Identify which cell holds the provided text, then report its (X, Y) central coordinate. 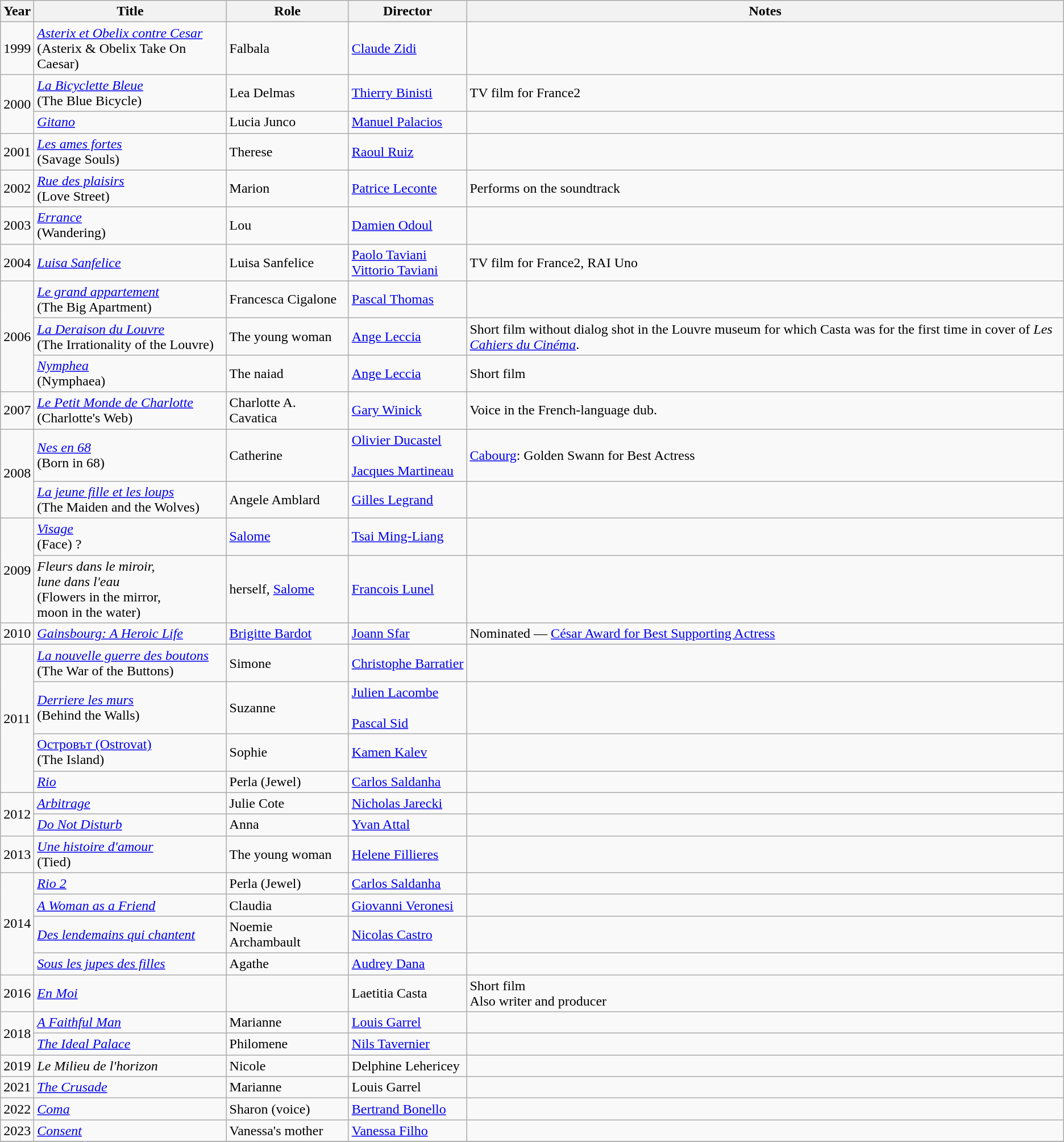
2006 (17, 337)
Suzanne (288, 708)
Title (130, 11)
2004 (17, 263)
Nils Tavernier (408, 1044)
2023 (17, 1131)
Errance(Wandering) (130, 225)
A Faithful Man (130, 1023)
2011 (17, 719)
Une histoire d'amour(Tied) (130, 854)
Nes en 68(Born in 68) (130, 455)
Director (408, 11)
The Crusade (130, 1087)
Francesca Cigalone (288, 299)
La jeune fille et les loups(The Maiden and the Wolves) (130, 500)
Francois Lunel (408, 589)
Sophie (288, 753)
Thierry Binisti (408, 93)
Sous les jupes des filles (130, 964)
TV film for France2 (765, 93)
Les ames fortes(Savage Souls) (130, 151)
Salome (288, 537)
2000 (17, 103)
Short filmAlso writer and producer (765, 992)
Le grand appartement(The Big Apartment) (130, 299)
Pascal Thomas (408, 299)
2003 (17, 225)
2012 (17, 814)
Nymphea(Nymphaea) (130, 373)
Nominated — César Award for Best Supporting Actress (765, 634)
A Woman as a Friend (130, 905)
Rue des plaisirs(Love Street) (130, 189)
2019 (17, 1066)
Patrice Leconte (408, 189)
Rio 2 (130, 883)
2016 (17, 992)
Gainsbourg: A Heroic Life (130, 634)
Voice in the French-language dub. (765, 410)
2021 (17, 1087)
Cabourg: Golden Swann for Best Actress (765, 455)
Delphine Lehericey (408, 1066)
Raoul Ruiz (408, 151)
Gitano (130, 122)
Tsai Ming-Liang (408, 537)
Nicholas Jarecki (408, 803)
2007 (17, 410)
Short film (765, 373)
Claude Zidi (408, 48)
Julie Cote (288, 803)
La Bicyclette Bleue(The Blue Bicycle) (130, 93)
Coma (130, 1109)
Gilles Legrand (408, 500)
Lea Delmas (288, 93)
Yvan Attal (408, 825)
Angele Amblard (288, 500)
Olivier DucastelJacques Martineau (408, 455)
Des lendemains qui chantent (130, 935)
2010 (17, 634)
Christophe Barratier (408, 663)
Agathe (288, 964)
Bertrand Bonello (408, 1109)
Visage(Face) ? (130, 537)
Lucia Junco (288, 122)
The Ideal Palace (130, 1044)
TV film for France2, RAI Uno (765, 263)
Philomene (288, 1044)
Performs on the soundtrack (765, 189)
Therese (288, 151)
Notes (765, 11)
Derriere les murs(Behind the Walls) (130, 708)
La nouvelle guerre des boutons(The War of the Buttons) (130, 663)
Vanessa's mother (288, 1131)
Островът (Ostrovat)(The Island) (130, 753)
Sharon (voice) (288, 1109)
Le Milieu de l'horizon (130, 1066)
Le Petit Monde de Charlotte(Charlotte's Web) (130, 410)
La Deraison du Louvre(The Irrationality of the Louvre) (130, 337)
1999 (17, 48)
2018 (17, 1033)
Simone (288, 663)
2022 (17, 1109)
2008 (17, 473)
Nicole (288, 1066)
Gary Winick (408, 410)
Brigitte Bardot (288, 634)
En Moi (130, 992)
Manuel Palacios (408, 122)
Arbitrage (130, 803)
Giovanni Veronesi (408, 905)
Damien Odoul (408, 225)
Noemie Archambault (288, 935)
2009 (17, 571)
Joann Sfar (408, 634)
2001 (17, 151)
Vanessa Filho (408, 1131)
Laetitia Casta (408, 992)
Consent (130, 1131)
The naiad (288, 373)
2002 (17, 189)
Julien LacombePascal Sid (408, 708)
Kamen Kalev (408, 753)
Charlotte A. Cavatica (288, 410)
Fleurs dans le miroir, lune dans l'eau(Flowers in the mirror, moon in the water) (130, 589)
herself, Salome (288, 589)
Marion (288, 189)
Claudia (288, 905)
2014 (17, 923)
Asterix et Obelix contre Cesar(Asterix & Obelix Take On Caesar) (130, 48)
Lou (288, 225)
Audrey Dana (408, 964)
Falbala (288, 48)
Catherine (288, 455)
2013 (17, 854)
Helene Fillieres (408, 854)
Anna (288, 825)
Rio (130, 782)
Do Not Disturb (130, 825)
Short film without dialog shot in the Louvre museum for which Casta was for the first time in cover of Les Cahiers du Cinéma. (765, 337)
Nicolas Castro (408, 935)
Role (288, 11)
Year (17, 11)
Paolo TavianiVittorio Taviani (408, 263)
